Output the [X, Y] coordinate of the center of the cell containing the given text.  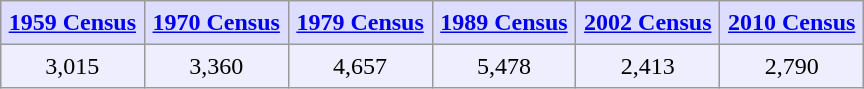
1959 Census [72, 23]
1979 Census [360, 23]
3,015 [72, 66]
1989 Census [504, 23]
4,657 [360, 66]
3,360 [216, 66]
2,413 [648, 66]
2,790 [792, 66]
2002 Census [648, 23]
2010 Census [792, 23]
1970 Census [216, 23]
5,478 [504, 66]
